Detect which cell encompasses the target text, then output its [x, y] center coordinate. 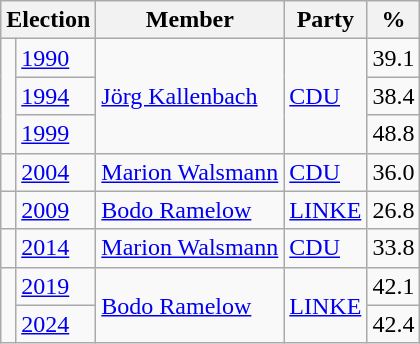
26.8 [394, 210]
2024 [56, 324]
% [394, 20]
Jörg Kallenbach [190, 96]
39.1 [394, 58]
Member [190, 20]
Election [48, 20]
1999 [56, 134]
42.4 [394, 324]
38.4 [394, 96]
2014 [56, 248]
Party [326, 20]
2009 [56, 210]
42.1 [394, 286]
33.8 [394, 248]
2004 [56, 172]
48.8 [394, 134]
1994 [56, 96]
1990 [56, 58]
2019 [56, 286]
36.0 [394, 172]
